Locate the cell with the specified text and output its (X, Y) center coordinate. 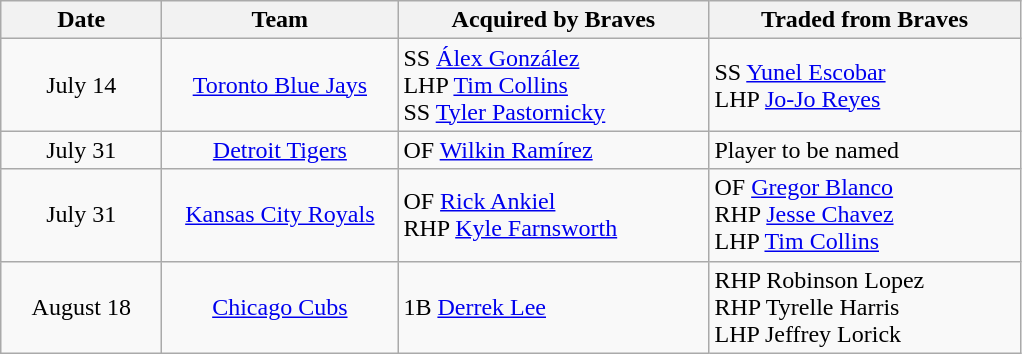
Acquired by Braves (554, 20)
Chicago Cubs (280, 307)
Player to be named (864, 150)
1B Derrek Lee (554, 307)
Detroit Tigers (280, 150)
Traded from Braves (864, 20)
Team (280, 20)
July 14 (82, 85)
OF Wilkin Ramírez (554, 150)
Kansas City Royals (280, 215)
SS Álex GonzálezLHP Tim CollinsSS Tyler Pastornicky (554, 85)
Toronto Blue Jays (280, 85)
SS Yunel Escobar LHP Jo-Jo Reyes (864, 85)
OF Gregor BlancoRHP Jesse ChavezLHP Tim Collins (864, 215)
August 18 (82, 307)
OF Rick AnkielRHP Kyle Farnsworth (554, 215)
Date (82, 20)
RHP Robinson Lopez RHP Tyrelle HarrisLHP Jeffrey Lorick (864, 307)
